Scan for the cell matching the given text and deliver its [x, y] coordinate at center. 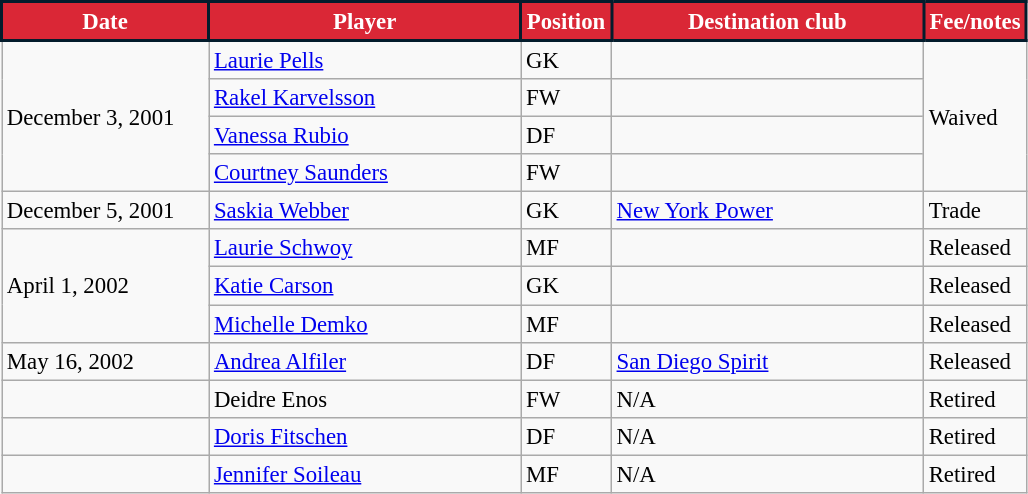
Laurie Pells [365, 60]
Player [365, 22]
Vanessa Rubio [365, 136]
New York Power [767, 211]
Doris Fitschen [365, 436]
Rakel Karvelsson [365, 98]
Deidre Enos [365, 399]
Destination club [767, 22]
Jennifer Soileau [365, 474]
Position [566, 22]
Andrea Alfiler [365, 361]
December 5, 2001 [106, 211]
Fee/notes [974, 22]
Waived [974, 116]
Katie Carson [365, 286]
Date [106, 22]
Trade [974, 211]
May 16, 2002 [106, 361]
Michelle Demko [365, 324]
Saskia Webber [365, 211]
San Diego Spirit [767, 361]
Laurie Schwoy [365, 249]
Courtney Saunders [365, 173]
December 3, 2001 [106, 116]
April 1, 2002 [106, 286]
